Return the [x, y] coordinate for the center point of the cell that contains the specified text.  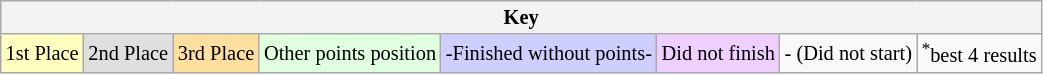
Other points position [350, 54]
2nd Place [128, 54]
- (Did not start) [848, 54]
3rd Place [216, 54]
*best 4 results [980, 54]
1st Place [42, 54]
-Finished without points- [549, 54]
Did not finish [718, 54]
Key [522, 17]
